From the cell containing the given text, extract its center point as (x, y) coordinate. 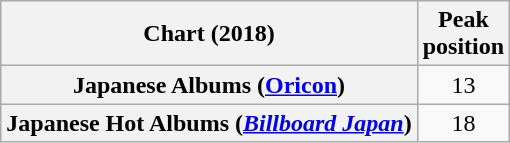
Japanese Hot Albums (Billboard Japan) (209, 123)
18 (463, 123)
Japanese Albums (Oricon) (209, 85)
13 (463, 85)
Chart (2018) (209, 34)
Peakposition (463, 34)
